Find where the given text appears and provide that cell's center as [x, y] coordinate. 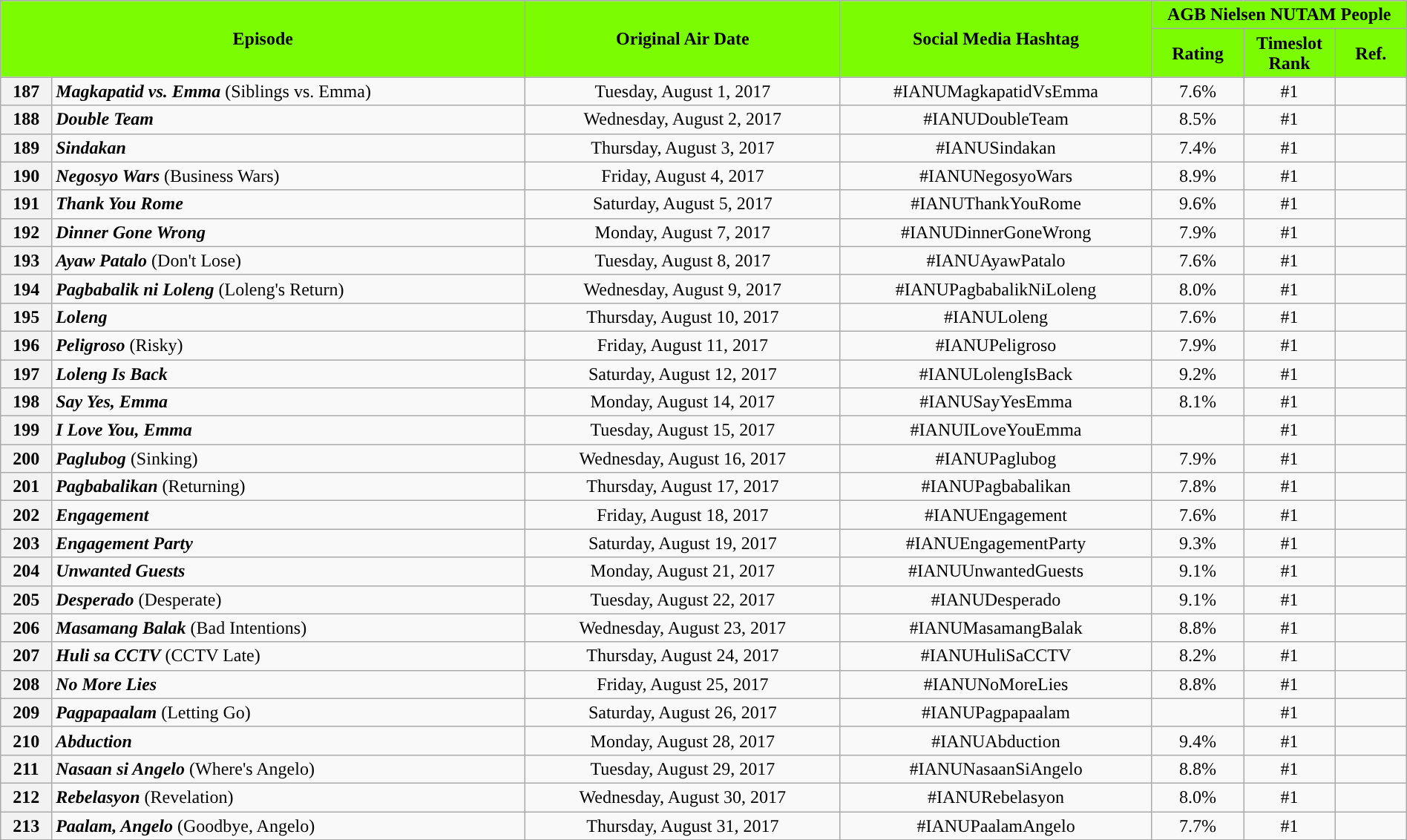
203 [27, 543]
193 [27, 260]
Wednesday, August 30, 2017 [683, 797]
#IANUEngagement [996, 515]
Engagement [289, 515]
Saturday, August 5, 2017 [683, 204]
Ayaw Patalo (Don't Lose) [289, 260]
194 [27, 289]
210 [27, 741]
9.2% [1198, 373]
Wednesday, August 9, 2017 [683, 289]
Loleng [289, 317]
211 [27, 769]
#IANUPeligroso [996, 345]
Friday, August 25, 2017 [683, 684]
#IANUUnwantedGuests [996, 571]
Abduction [289, 741]
#IANULoleng [996, 317]
Unwanted Guests [289, 571]
Nasaan si Angelo (Where's Angelo) [289, 769]
205 [27, 600]
Paalam, Angelo (Goodbye, Angelo) [289, 826]
No More Lies [289, 684]
7.4% [1198, 148]
200 [27, 459]
196 [27, 345]
#IANUDoubleTeam [996, 119]
TimeslotRank [1290, 53]
Wednesday, August 23, 2017 [683, 628]
#IANUPaglubog [996, 459]
198 [27, 402]
#IANUHuliSaCCTV [996, 656]
Paglubog (Sinking) [289, 459]
192 [27, 232]
Episode [263, 39]
199 [27, 430]
8.9% [1198, 176]
189 [27, 148]
Pagbabalik ni Loleng (Loleng's Return) [289, 289]
Saturday, August 19, 2017 [683, 543]
Thursday, August 24, 2017 [683, 656]
9.3% [1198, 543]
208 [27, 684]
Saturday, August 26, 2017 [683, 712]
#IANUPagbabalikan [996, 487]
#IANUThankYouRome [996, 204]
Wednesday, August 2, 2017 [683, 119]
#IANUSindakan [996, 148]
212 [27, 797]
Thursday, August 10, 2017 [683, 317]
#IANUILoveYouEmma [996, 430]
#IANUAbduction [996, 741]
#IANUNasaanSiAngelo [996, 769]
Monday, August 28, 2017 [683, 741]
Magkapatid vs. Emma (Siblings vs. Emma) [289, 91]
9.4% [1198, 741]
#IANUPagbabalikNiLoleng [996, 289]
Thank You Rome [289, 204]
Double Team [289, 119]
209 [27, 712]
Friday, August 18, 2017 [683, 515]
Desperado (Desperate) [289, 600]
8.2% [1198, 656]
Ref. [1371, 53]
7.7% [1198, 826]
188 [27, 119]
Original Air Date [683, 39]
I Love You, Emma [289, 430]
Friday, August 4, 2017 [683, 176]
#IANURebelasyon [996, 797]
213 [27, 826]
9.6% [1198, 204]
204 [27, 571]
Say Yes, Emma [289, 402]
Rebelasyon (Revelation) [289, 797]
Rating [1198, 53]
195 [27, 317]
Thursday, August 31, 2017 [683, 826]
7.8% [1198, 487]
8.1% [1198, 402]
207 [27, 656]
#IANUAyawPatalo [996, 260]
Pagpapaalam (Letting Go) [289, 712]
Dinner Gone Wrong [289, 232]
206 [27, 628]
Tuesday, August 15, 2017 [683, 430]
Thursday, August 17, 2017 [683, 487]
Engagement Party [289, 543]
#IANUSayYesEmma [996, 402]
#IANUEngagementParty [996, 543]
Tuesday, August 1, 2017 [683, 91]
Monday, August 21, 2017 [683, 571]
Friday, August 11, 2017 [683, 345]
201 [27, 487]
202 [27, 515]
Negosyo Wars (Business Wars) [289, 176]
Peligroso (Risky) [289, 345]
#IANUPagpapaalam [996, 712]
#IANUMagkapatidVsEmma [996, 91]
Monday, August 7, 2017 [683, 232]
Social Media Hashtag [996, 39]
190 [27, 176]
8.5% [1198, 119]
Wednesday, August 16, 2017 [683, 459]
#IANUPaalamAngelo [996, 826]
Loleng Is Back [289, 373]
Sindakan [289, 148]
Tuesday, August 8, 2017 [683, 260]
197 [27, 373]
Thursday, August 3, 2017 [683, 148]
#IANUDesperado [996, 600]
#IANUDinnerGoneWrong [996, 232]
191 [27, 204]
Pagbabalikan (Returning) [289, 487]
Saturday, August 12, 2017 [683, 373]
#IANUNegosyoWars [996, 176]
Huli sa CCTV (CCTV Late) [289, 656]
#IANUMasamangBalak [996, 628]
#IANULolengIsBack [996, 373]
Masamang Balak (Bad Intentions) [289, 628]
Tuesday, August 22, 2017 [683, 600]
187 [27, 91]
AGB Nielsen NUTAM People [1279, 15]
Monday, August 14, 2017 [683, 402]
#IANUNoMoreLies [996, 684]
Tuesday, August 29, 2017 [683, 769]
